Detect which cell encompasses the target text, then output its [x, y] center coordinate. 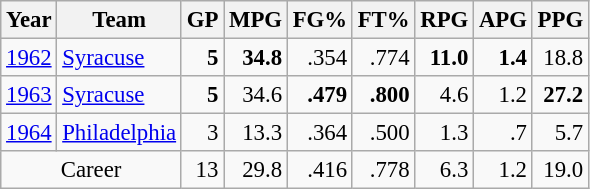
.778 [384, 170]
5.7 [560, 133]
.354 [320, 58]
18.8 [560, 58]
6.3 [444, 170]
Career [92, 170]
13.3 [256, 133]
1963 [29, 95]
3 [202, 133]
.364 [320, 133]
MPG [256, 20]
Team [119, 20]
Year [29, 20]
GP [202, 20]
FG% [320, 20]
1962 [29, 58]
.800 [384, 95]
.500 [384, 133]
4.6 [444, 95]
27.2 [560, 95]
.774 [384, 58]
29.8 [256, 170]
.479 [320, 95]
1.4 [504, 58]
PPG [560, 20]
Philadelphia [119, 133]
1.3 [444, 133]
APG [504, 20]
1964 [29, 133]
RPG [444, 20]
11.0 [444, 58]
34.8 [256, 58]
.7 [504, 133]
19.0 [560, 170]
.416 [320, 170]
FT% [384, 20]
34.6 [256, 95]
13 [202, 170]
